Identify which cell holds the provided text, then report its (X, Y) central coordinate. 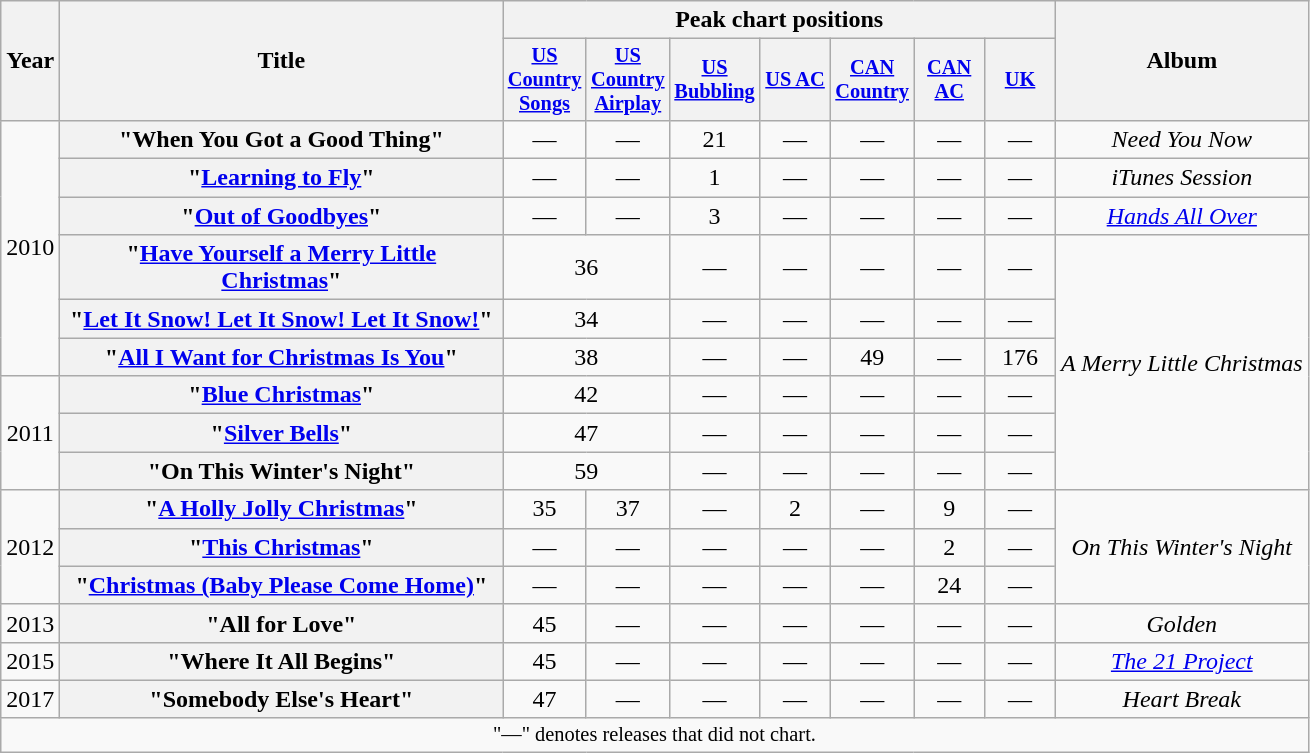
US Bubbling (714, 80)
"Blue Christmas" (282, 395)
Peak chart positions (780, 20)
37 (628, 509)
1 (714, 178)
"Let It Snow! Let It Snow! Let It Snow!" (282, 319)
Year (30, 61)
On This Winter's Night (1182, 547)
176 (1020, 357)
2017 (30, 699)
UK (1020, 80)
"Christmas (Baby Please Come Home)" (282, 585)
US Country Airplay (628, 80)
"Learning to Fly" (282, 178)
CAN AC (950, 80)
2015 (30, 661)
"On This Winter's Night" (282, 471)
2010 (30, 248)
"When You Got a Good Thing" (282, 139)
Golden (1182, 623)
"Silver Bells" (282, 433)
"Out of Goodbyes" (282, 216)
Hands All Over (1182, 216)
Title (282, 61)
"Where It All Begins" (282, 661)
US AC (796, 80)
"—" denotes releases that did not chart. (654, 735)
Need You Now (1182, 139)
Heart Break (1182, 699)
The 21 Project (1182, 661)
9 (950, 509)
24 (950, 585)
42 (586, 395)
Album (1182, 61)
"All for Love" (282, 623)
"Have Yourself a Merry Little Christmas" (282, 268)
35 (544, 509)
2011 (30, 433)
"Somebody Else's Heart" (282, 699)
34 (586, 319)
2013 (30, 623)
59 (586, 471)
49 (872, 357)
"This Christmas" (282, 547)
iTunes Session (1182, 178)
CAN Country (872, 80)
"All I Want for Christmas Is You" (282, 357)
3 (714, 216)
2012 (30, 547)
36 (586, 268)
A Merry Little Christmas (1182, 362)
US Country Songs (544, 80)
21 (714, 139)
"A Holly Jolly Christmas" (282, 509)
38 (586, 357)
